Determine the (X, Y) coordinate at the center of the cell enclosing the given text.  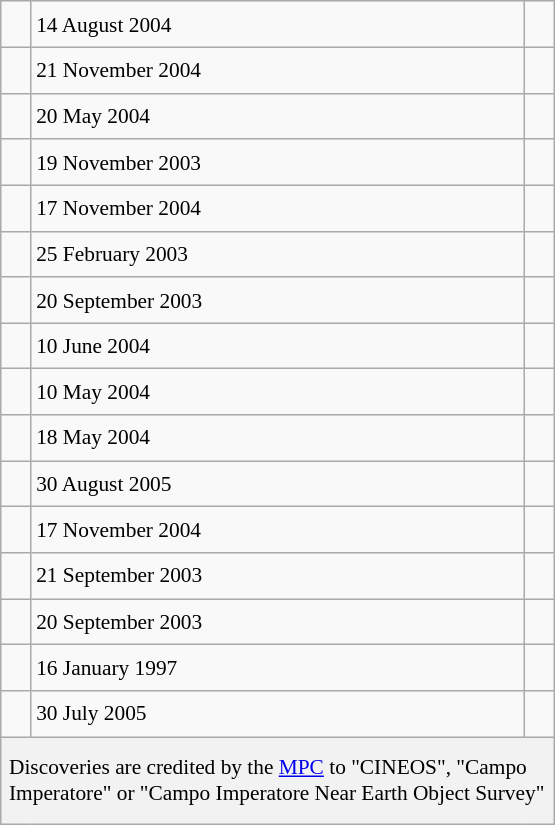
18 May 2004 (278, 438)
21 September 2003 (278, 576)
30 August 2005 (278, 484)
19 November 2003 (278, 162)
20 May 2004 (278, 116)
30 July 2005 (278, 714)
14 August 2004 (278, 24)
21 November 2004 (278, 70)
10 May 2004 (278, 392)
10 June 2004 (278, 346)
25 February 2003 (278, 254)
Discoveries are credited by the MPC to "CINEOS", "Campo Imperatore" or "Campo Imperatore Near Earth Object Survey" (278, 781)
16 January 1997 (278, 668)
